Find where the given text appears and provide that cell's center as [x, y] coordinate. 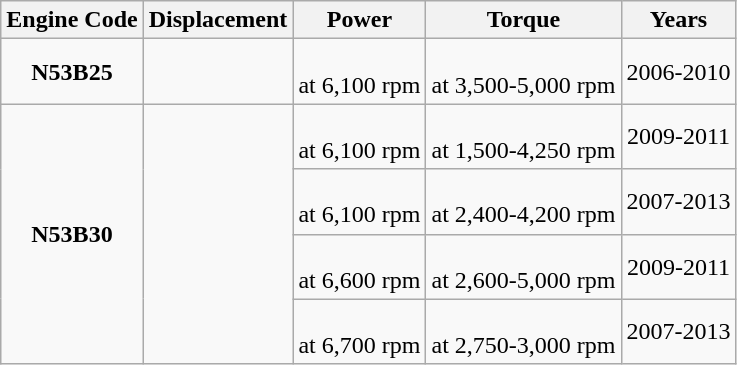
Engine Code [72, 20]
2006-2010 [678, 72]
at 2,750-3,000 rpm [524, 332]
at 6,600 rpm [360, 266]
N53B25 [72, 72]
Power [360, 20]
at 6,700 rpm [360, 332]
at 2,600-5,000 rpm [524, 266]
Years [678, 20]
Displacement [218, 20]
at 1,500-4,250 rpm [524, 136]
at 2,400-4,200 rpm [524, 202]
at 3,500-5,000 rpm [524, 72]
Torque [524, 20]
N53B30 [72, 234]
